Locate the cell with the specified text and output its [X, Y] center coordinate. 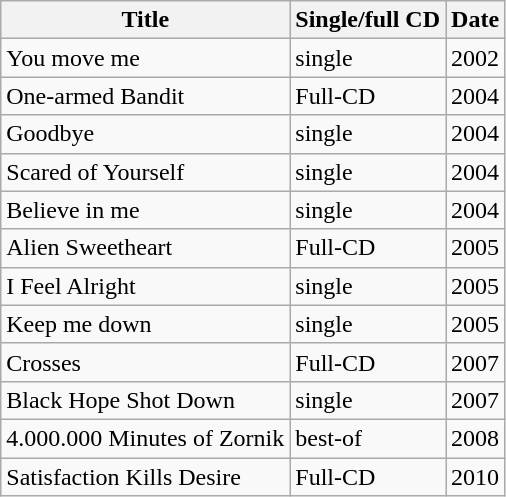
Crosses [146, 362]
4.000.000 Minutes of Zornik [146, 438]
Black Hope Shot Down [146, 400]
Scared of Yourself [146, 172]
Believe in me [146, 210]
2008 [476, 438]
best-of [368, 438]
Goodbye [146, 134]
2010 [476, 477]
2002 [476, 58]
Keep me down [146, 324]
Single/full CD [368, 20]
One-armed Bandit [146, 96]
You move me [146, 58]
I Feel Alright [146, 286]
Alien Sweetheart [146, 248]
Title [146, 20]
Date [476, 20]
Satisfaction Kills Desire [146, 477]
